Provide the [x, y] coordinate of the cell's center where the given text is located.  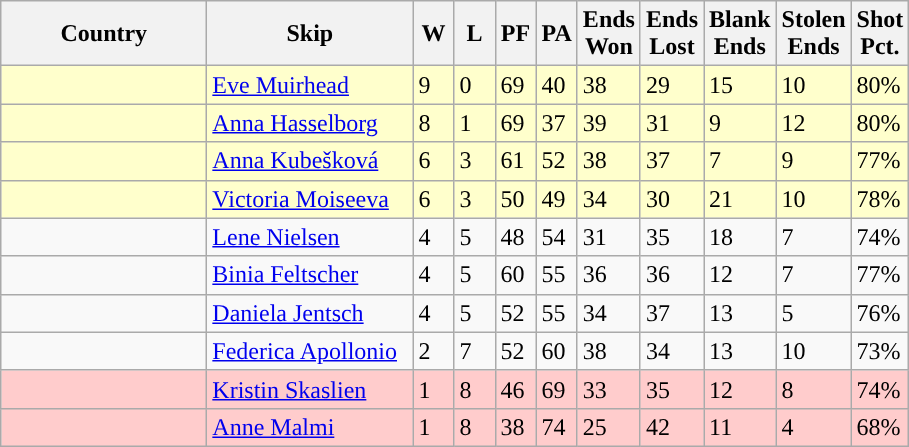
Anne Malmi [310, 427]
L [474, 34]
76% [880, 313]
Skip [310, 34]
18 [740, 237]
Stolen Ends [814, 34]
Blank Ends [740, 34]
Federica Apollonio [310, 351]
33 [608, 389]
Ends Lost [672, 34]
PA [556, 34]
Victoria Moiseeva [310, 199]
49 [556, 199]
Ends Won [608, 34]
39 [608, 123]
54 [556, 237]
40 [556, 85]
Country [104, 34]
73% [880, 351]
W [434, 34]
Daniela Jentsch [310, 313]
78% [880, 199]
74 [556, 427]
2 [434, 351]
48 [516, 237]
50 [516, 199]
25 [608, 427]
Lene Nielsen [310, 237]
46 [516, 389]
42 [672, 427]
21 [740, 199]
30 [672, 199]
Anna Kubešková [310, 161]
Binia Feltscher [310, 275]
0 [474, 85]
Kristin Skaslien [310, 389]
29 [672, 85]
PF [516, 34]
11 [740, 427]
Shot Pct. [880, 34]
Anna Hasselborg [310, 123]
68% [880, 427]
15 [740, 85]
Eve Muirhead [310, 85]
61 [516, 161]
